Output the (x, y) coordinate of the center of the cell containing the given text.  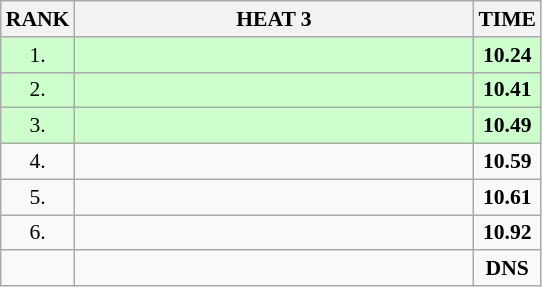
HEAT 3 (274, 19)
2. (38, 90)
10.41 (507, 90)
TIME (507, 19)
4. (38, 162)
10.61 (507, 197)
10.92 (507, 233)
6. (38, 233)
5. (38, 197)
3. (38, 126)
10.59 (507, 162)
DNS (507, 269)
1. (38, 55)
10.24 (507, 55)
10.49 (507, 126)
RANK (38, 19)
